Determine the [X, Y] coordinate at the center of the cell enclosing the given text.  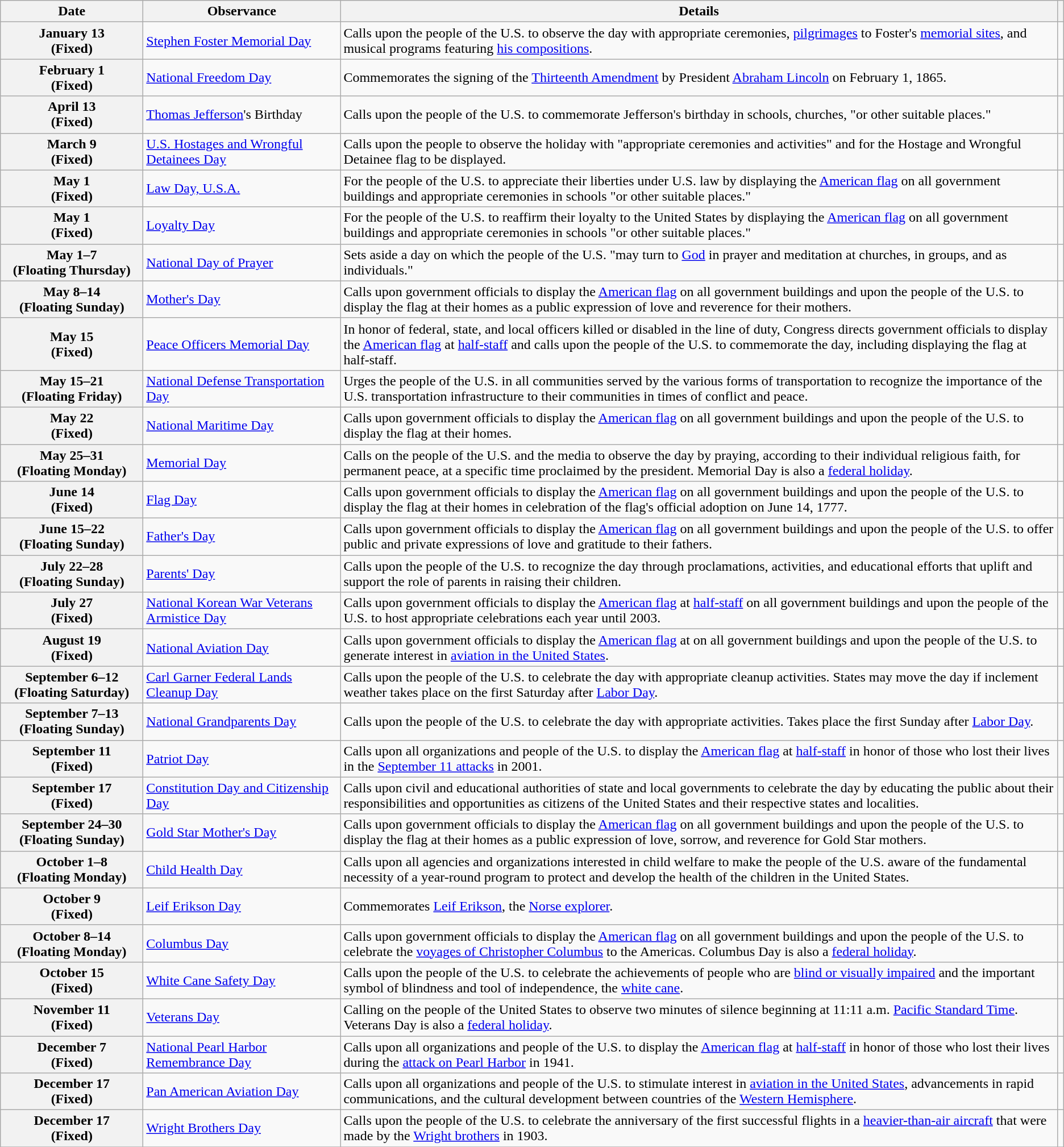
National Korean War Veterans Armistice Day [242, 610]
Gold Star Mother's Day [242, 832]
September 7–13(Floating Sunday) [72, 722]
Observance [242, 11]
July 22–28(Floating Sunday) [72, 574]
October 1–8(Floating Monday) [72, 870]
October 8–14(Floating Monday) [72, 944]
Sets aside a day on which the people of the U.S. "may turn to God in prayer and meditation at churches, in groups, and as individuals." [699, 263]
National Pearl Harbor Remembrance Day [242, 1054]
National Grandparents Day [242, 722]
Commemorates the signing of the Thirteenth Amendment by President Abraham Lincoln on February 1, 1865. [699, 77]
September 17(Fixed) [72, 796]
Calls upon the people of the U.S. to commemorate Jefferson's birthday in schools, churches, "or other suitable places." [699, 115]
Loyalty Day [242, 225]
September 11(Fixed) [72, 758]
Constitution Day and Citizenship Day [242, 796]
National Aviation Day [242, 648]
Peace Officers Memorial Day [242, 344]
Veterans Day [242, 1017]
May 8–14(Floating Sunday) [72, 299]
November 11(Fixed) [72, 1017]
National Freedom Day [242, 77]
Date [72, 11]
Commemorates Leif Erikson, the Norse explorer. [699, 906]
September 24–30(Floating Sunday) [72, 832]
Law Day, U.S.A. [242, 189]
July 27(Fixed) [72, 610]
Flag Day [242, 500]
Pan American Aviation Day [242, 1091]
October 9(Fixed) [72, 906]
May 22(Fixed) [72, 425]
Father's Day [242, 537]
Leif Erikson Day [242, 906]
April 13(Fixed) [72, 115]
National Defense Transportation Day [242, 389]
Columbus Day [242, 944]
Stephen Foster Memorial Day [242, 41]
Thomas Jefferson's Birthday [242, 115]
Calls upon the people of the U.S. to celebrate the day with appropriate activities. Takes place the first Sunday after Labor Day. [699, 722]
Carl Garner Federal Lands Cleanup Day [242, 684]
Patriot Day [242, 758]
Child Health Day [242, 870]
U.S. Hostages and Wrongful Detainees Day [242, 151]
National Maritime Day [242, 425]
Memorial Day [242, 463]
December 7(Fixed) [72, 1054]
Wright Brothers Day [242, 1129]
National Day of Prayer [242, 263]
February 1(Fixed) [72, 77]
January 13(Fixed) [72, 41]
March 9(Fixed) [72, 151]
Mother's Day [242, 299]
Parents' Day [242, 574]
June 14(Fixed) [72, 500]
Details [699, 11]
June 15–22(Floating Sunday) [72, 537]
August 19(Fixed) [72, 648]
October 15(Fixed) [72, 980]
May 15(Fixed) [72, 344]
White Cane Safety Day [242, 980]
September 6–12(Floating Saturday) [72, 684]
May 1–7(Floating Thursday) [72, 263]
May 25–31(Floating Monday) [72, 463]
May 15–21(Floating Friday) [72, 389]
